Locate the cell with the specified text and output its [x, y] center coordinate. 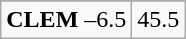
CLEM –6.5 [66, 20]
45.5 [158, 20]
